Pinpoint the cell where the given text exists, returning its (x, y) midpoint coordinate. 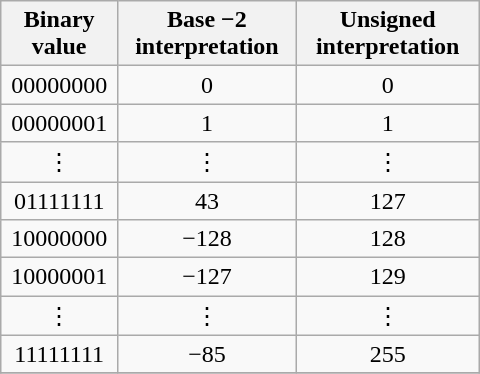
00000000 (60, 85)
10000001 (60, 277)
11111111 (60, 354)
Base −2 interpretation (207, 34)
00000001 (60, 123)
01111111 (60, 201)
43 (207, 201)
Binary value (60, 34)
128 (388, 239)
129 (388, 277)
−127 (207, 277)
−128 (207, 239)
Unsigned interpretation (388, 34)
127 (388, 201)
255 (388, 354)
−85 (207, 354)
10000000 (60, 239)
